Provide the [x, y] coordinate of the cell's center where the given text is located.  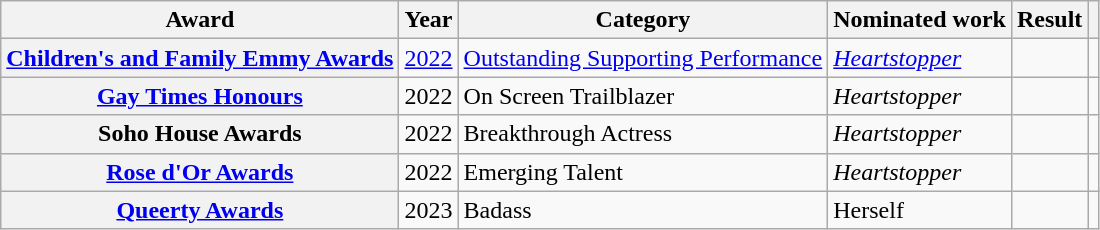
Award [200, 20]
Children's and Family Emmy Awards [200, 58]
Herself [920, 210]
Nominated work [920, 20]
On Screen Trailblazer [643, 96]
Category [643, 20]
Result [1049, 20]
2023 [428, 210]
Badass [643, 210]
Outstanding Supporting Performance [643, 58]
Breakthrough Actress [643, 134]
Queerty Awards [200, 210]
Year [428, 20]
Soho House Awards [200, 134]
Gay Times Honours [200, 96]
Emerging Talent [643, 172]
Rose d'Or Awards [200, 172]
